For the text-containing cell, return its midpoint in (X, Y) coordinate format. 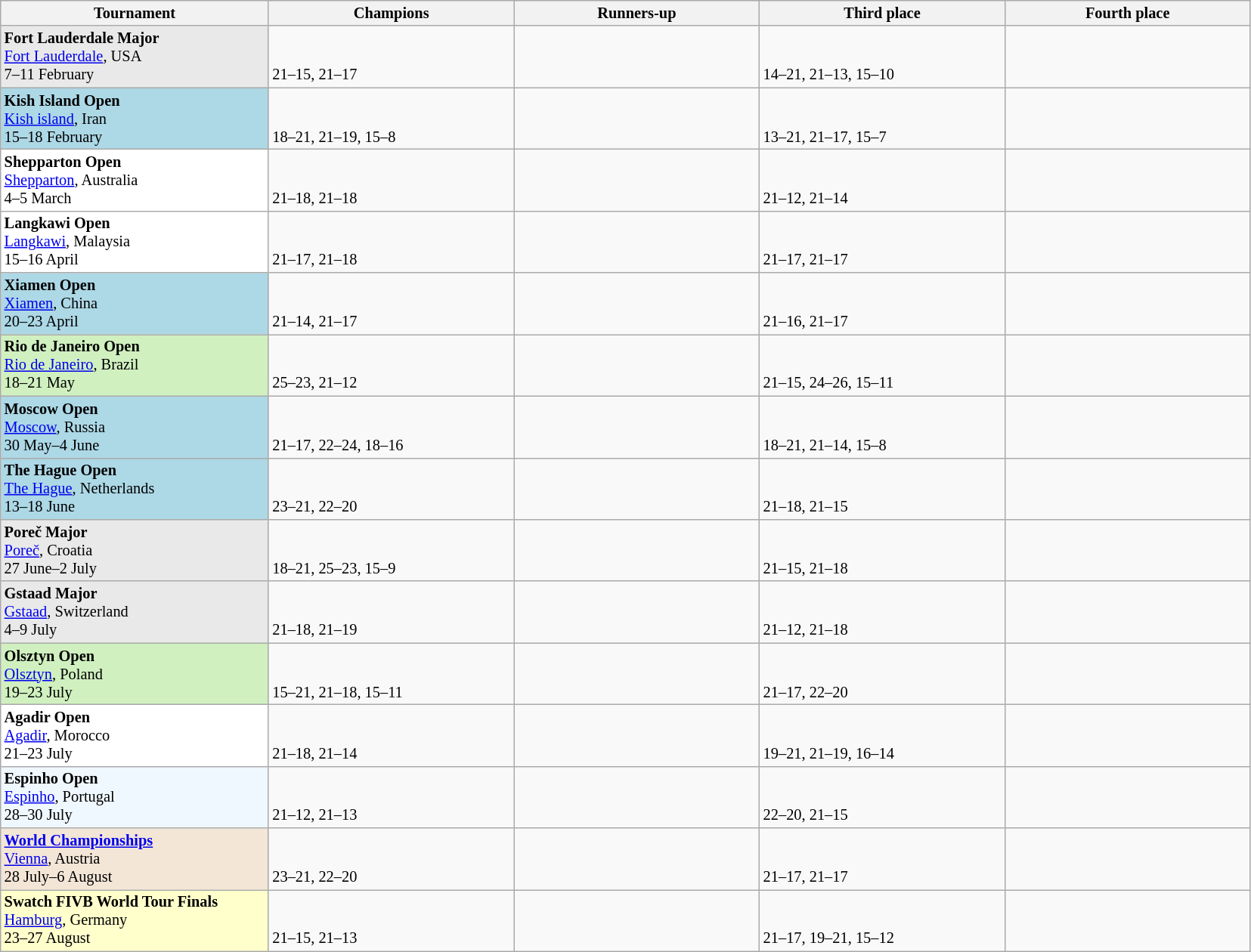
18–21, 21–19, 15–8 (392, 119)
Fourth place (1128, 13)
21–18, 21–19 (392, 612)
World ChampionshipsVienna, Austria28 July–6 August (135, 859)
Third place (883, 13)
21–18, 21–14 (392, 735)
Rio de Janeiro OpenRio de Janeiro, Brazil18–21 May (135, 365)
Espinho OpenEspinho, Portugal28–30 July (135, 797)
Agadir OpenAgadir, Morocco21–23 July (135, 735)
21–12, 21–18 (883, 612)
21–17, 21–18 (392, 242)
21–12, 21–13 (392, 797)
Kish Island OpenKish island, Iran15–18 February (135, 119)
21–14, 21–17 (392, 304)
Tournament (135, 13)
21–15, 24–26, 15–11 (883, 365)
Champions (392, 13)
15–21, 21–18, 15–11 (392, 674)
22–20, 21–15 (883, 797)
21–17, 22–20 (883, 674)
Swatch FIVB World Tour FinalsHamburg, Germany23–27 August (135, 920)
21–16, 21–17 (883, 304)
21–18, 21–18 (392, 180)
18–21, 21–14, 15–8 (883, 427)
Poreč MajorPoreč, Croatia27 June–2 July (135, 550)
Shepparton OpenShepparton, Australia4–5 March (135, 180)
13–21, 21–17, 15–7 (883, 119)
Gstaad MajorGstaad, Switzerland4–9 July (135, 612)
21–15, 21–18 (883, 550)
21–15, 21–13 (392, 920)
Fort Lauderdale MajorFort Lauderdale, USA7–11 February (135, 57)
21–17, 22–24, 18–16 (392, 427)
14–21, 21–13, 15–10 (883, 57)
Xiamen OpenXiamen, China20–23 April (135, 304)
21–18, 21–15 (883, 489)
Runners-up (636, 13)
Moscow OpenMoscow, Russia30 May–4 June (135, 427)
The Hague OpenThe Hague, Netherlands13–18 June (135, 489)
21–12, 21–14 (883, 180)
Olsztyn OpenOlsztyn, Poland19–23 July (135, 674)
21–15, 21–17 (392, 57)
25–23, 21–12 (392, 365)
19–21, 21–19, 16–14 (883, 735)
Langkawi OpenLangkawi, Malaysia15–16 April (135, 242)
21–17, 19–21, 15–12 (883, 920)
18–21, 25–23, 15–9 (392, 550)
